Find where the given text appears and provide that cell's center as (X, Y) coordinate. 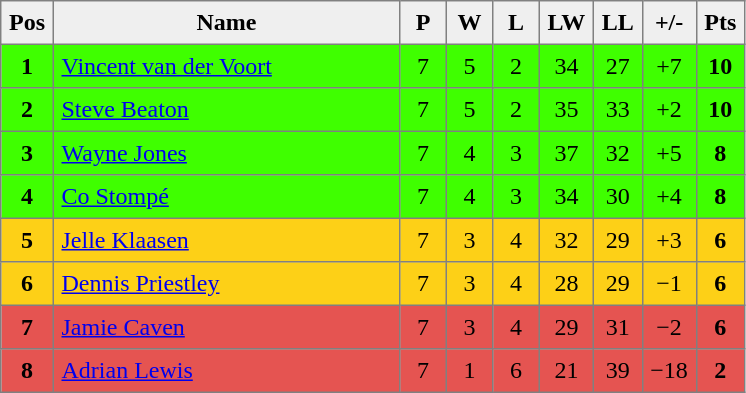
W (469, 23)
35 (566, 110)
+5 (669, 153)
P (423, 23)
Wayne Jones (226, 153)
Jamie Caven (226, 327)
−2 (669, 327)
39 (618, 371)
+2 (669, 110)
−18 (669, 371)
28 (566, 284)
27 (618, 66)
Pos (27, 23)
37 (566, 153)
+7 (669, 66)
+4 (669, 197)
31 (618, 327)
+3 (669, 240)
Steve Beaton (226, 110)
Dennis Priestley (226, 284)
Vincent van der Voort (226, 66)
Name (226, 23)
33 (618, 110)
Jelle Klaasen (226, 240)
30 (618, 197)
Co Stompé (226, 197)
L (516, 23)
LW (566, 23)
21 (566, 371)
+/- (669, 23)
LL (618, 23)
Adrian Lewis (226, 371)
Pts (720, 23)
−1 (669, 284)
